From the cell containing the given text, extract its center point as [x, y] coordinate. 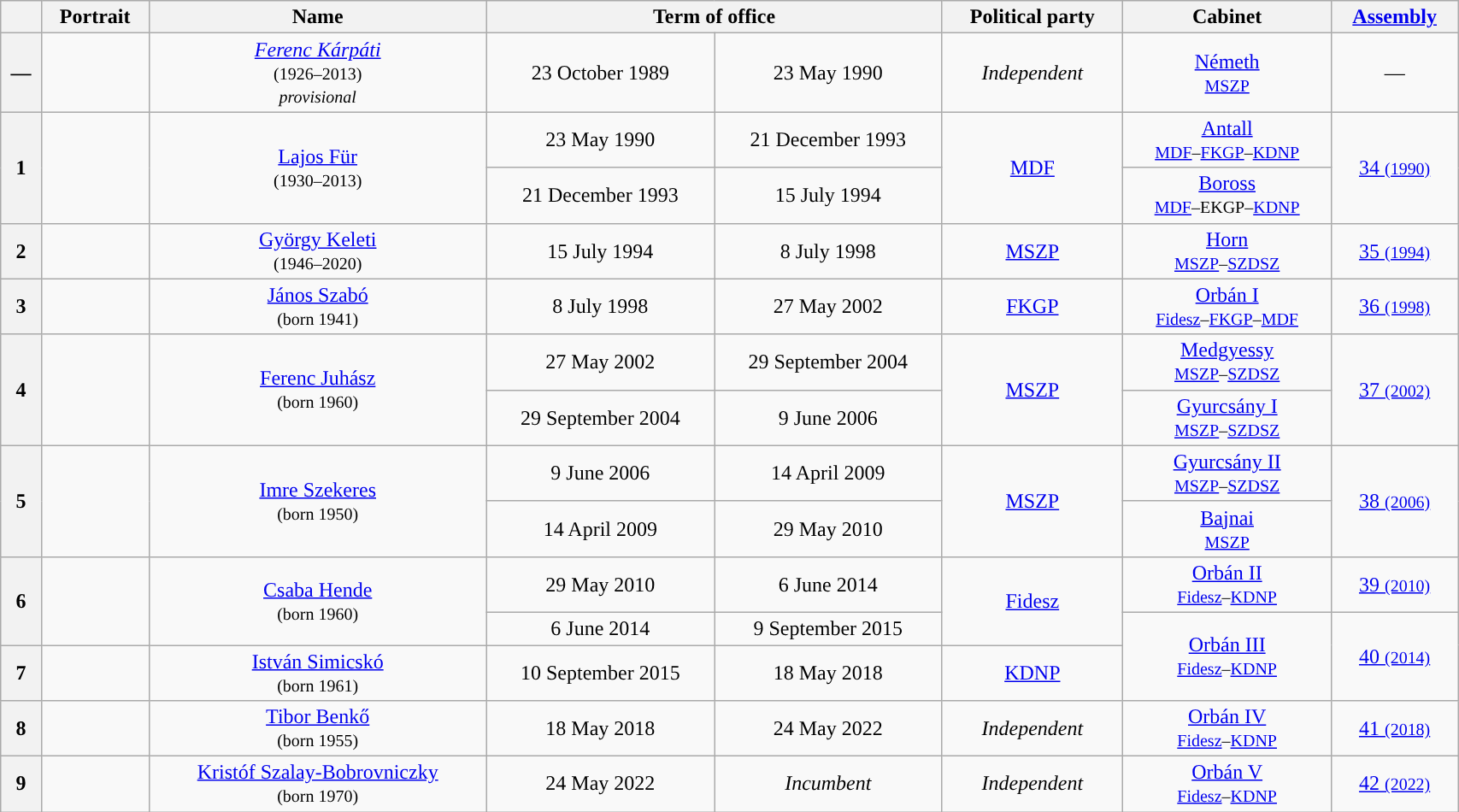
4 [21, 390]
38 (2006) [1395, 501]
Incumbent [828, 785]
BajnaiMSZP [1227, 528]
2 [21, 251]
BorossMDF–EKGP–KDNP [1227, 195]
Political party [1032, 17]
9 September 2015 [828, 628]
Orbán IVFidesz–KDNP [1227, 728]
MedgyessyMSZP–SZDSZ [1227, 362]
10 September 2015 [600, 672]
Cabinet [1227, 17]
HornMSZP–SZDSZ [1227, 251]
41 (2018) [1395, 728]
Orbán VFidesz–KDNP [1227, 785]
Orbán IFidesz–FKGP–MDF [1227, 306]
35 (1994) [1395, 251]
42 (2022) [1395, 785]
6 [21, 600]
23 October 1989 [600, 73]
5 [21, 501]
Csaba Hende(born 1960) [318, 600]
36 (1998) [1395, 306]
György Keleti(1946–2020) [318, 251]
9 [21, 785]
37 (2002) [1395, 390]
34 (1990) [1395, 168]
Tibor Benkő(born 1955) [318, 728]
FKGP [1032, 306]
Term of office [715, 17]
Gyurcsány IIMSZP–SZDSZ [1227, 474]
Gyurcsány IMSZP–SZDSZ [1227, 417]
3 [21, 306]
János Szabó(born 1941) [318, 306]
Lajos Für(1930–2013) [318, 168]
Ferenc Juhász(born 1960) [318, 390]
40 (2014) [1395, 656]
AntallMDF–FKGP–KDNP [1227, 140]
7 [21, 672]
Name [318, 17]
Orbán IIFidesz–KDNP [1227, 585]
István Simicskó(born 1961) [318, 672]
KDNP [1032, 672]
NémethMSZP [1227, 73]
Imre Szekeres(born 1950) [318, 501]
Portrait [95, 17]
Kristóf Szalay-Bobrovniczky(born 1970) [318, 785]
MDF [1032, 168]
8 [21, 728]
1 [21, 168]
Assembly [1395, 17]
Ferenc Kárpáti(1926–2013)provisional [318, 73]
Fidesz [1032, 600]
Orbán IIIFidesz–KDNP [1227, 656]
39 (2010) [1395, 585]
